Find where the given text appears and provide that cell's center as (x, y) coordinate. 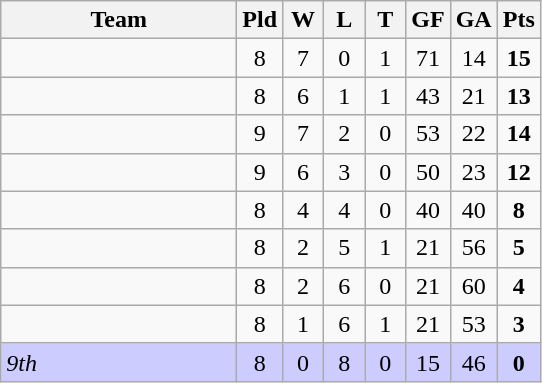
56 (474, 248)
60 (474, 286)
W (304, 20)
GA (474, 20)
Team (119, 20)
Pts (518, 20)
T (386, 20)
23 (474, 172)
9th (119, 362)
L (344, 20)
50 (428, 172)
GF (428, 20)
Pld (260, 20)
22 (474, 134)
12 (518, 172)
71 (428, 58)
43 (428, 96)
46 (474, 362)
13 (518, 96)
